Extract the [X, Y] coordinate from the center of the cell holding the provided text.  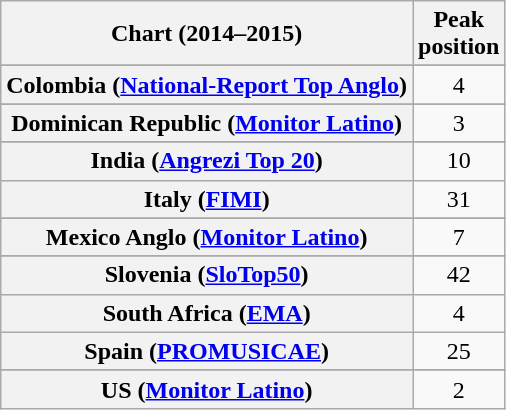
Chart (2014–2015) [207, 34]
India (Angrezi Top 20) [207, 161]
Slovenia (SloTop50) [207, 275]
3 [459, 123]
Dominican Republic (Monitor Latino) [207, 123]
25 [459, 351]
10 [459, 161]
Peakposition [459, 34]
Spain (PROMUSICAE) [207, 351]
South Africa (EMA) [207, 313]
Italy (FIMI) [207, 199]
31 [459, 199]
2 [459, 389]
42 [459, 275]
US (Monitor Latino) [207, 389]
7 [459, 237]
Colombia (National-Report Top Anglo) [207, 85]
Mexico Anglo (Monitor Latino) [207, 237]
